Extract the (x, y) coordinate from the center of the cell holding the provided text.  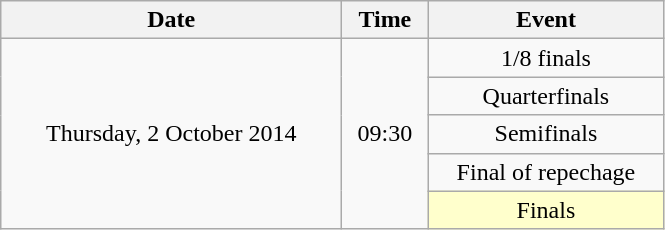
09:30 (385, 134)
Quarterfinals (546, 96)
Event (546, 20)
Thursday, 2 October 2014 (172, 134)
1/8 finals (546, 58)
Date (172, 20)
Semifinals (546, 134)
Finals (546, 210)
Time (385, 20)
Final of repechage (546, 172)
